Locate the cell with the specified text and output its (X, Y) center coordinate. 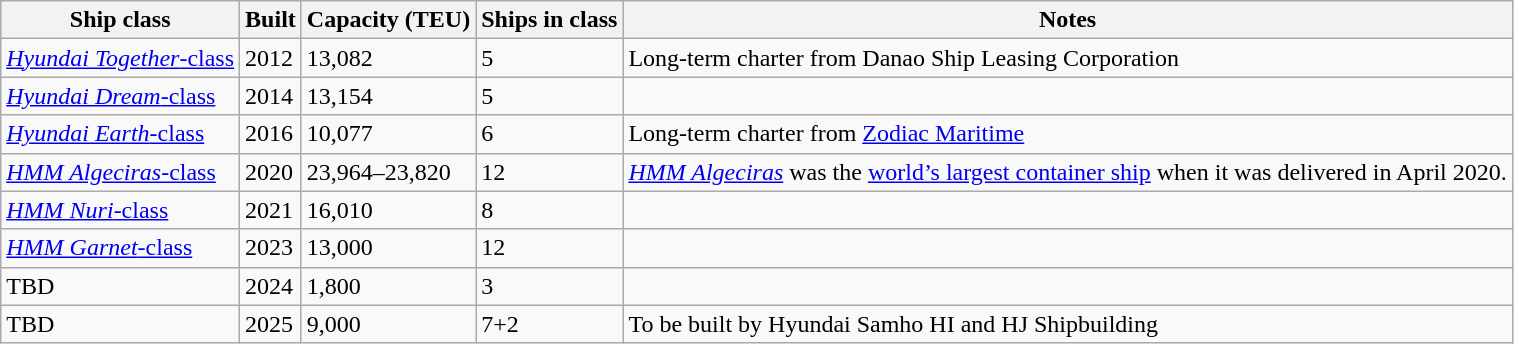
2023 (271, 248)
6 (550, 134)
23,964–23,820 (388, 172)
Built (271, 20)
2021 (271, 210)
2012 (271, 58)
2014 (271, 96)
13,000 (388, 248)
Long-term charter from Zodiac Maritime (1068, 134)
8 (550, 210)
HMM Garnet-class (120, 248)
10,077 (388, 134)
To be built by Hyundai Samho HI and HJ Shipbuilding (1068, 324)
HMM Algeciras-class (120, 172)
Capacity (TEU) (388, 20)
2016 (271, 134)
Long-term charter from Danao Ship Leasing Corporation (1068, 58)
9,000 (388, 324)
Hyundai Dream-class (120, 96)
7+2 (550, 324)
2020 (271, 172)
Hyundai Together-class (120, 58)
3 (550, 286)
16,010 (388, 210)
2025 (271, 324)
13,154 (388, 96)
Notes (1068, 20)
Ships in class (550, 20)
1,800 (388, 286)
13,082 (388, 58)
Ship class (120, 20)
2024 (271, 286)
HMM Algeciras was the world’s largest container ship when it was delivered in April 2020. (1068, 172)
Hyundai Earth-class (120, 134)
HMM Nuri-class (120, 210)
